Return the [X, Y] coordinate for the center point of the cell that contains the specified text.  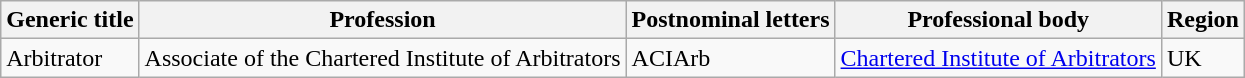
ACIArb [730, 58]
Profession [382, 20]
Professional body [998, 20]
Region [1202, 20]
Generic title [70, 20]
Arbitrator [70, 58]
UK [1202, 58]
Chartered Institute of Arbitrators [998, 58]
Associate of the Chartered Institute of Arbitrators [382, 58]
Postnominal letters [730, 20]
